Identify which cell holds the provided text, then report its [x, y] central coordinate. 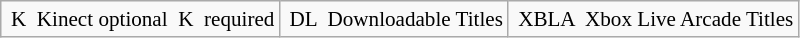
XBLA Xbox Live Arcade Titles [653, 18]
DL Downloadable Titles [394, 18]
K Kinect optional K required [140, 18]
